Provide the (x, y) coordinate of the cell's center where the given text is located.  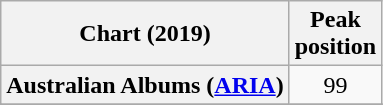
Chart (2019) (145, 34)
Peakposition (335, 34)
99 (335, 85)
Australian Albums (ARIA) (145, 85)
